For the text-containing cell, return its midpoint in (X, Y) coordinate format. 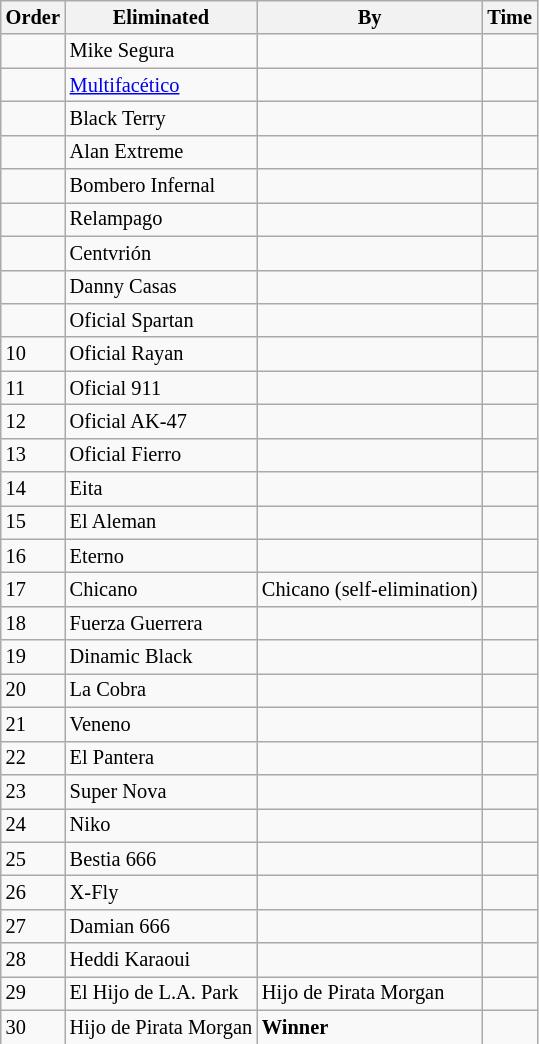
El Hijo de L.A. Park (161, 993)
18 (33, 623)
Damian 666 (161, 926)
Alan Extreme (161, 152)
Time (510, 17)
Heddi Karaoui (161, 960)
X-Fly (161, 892)
Multifacético (161, 85)
Oficial Fierro (161, 455)
Oficial Rayan (161, 354)
22 (33, 758)
Centvrión (161, 253)
11 (33, 388)
Black Terry (161, 118)
17 (33, 589)
El Pantera (161, 758)
Relampago (161, 219)
13 (33, 455)
By (370, 17)
Bestia 666 (161, 859)
Mike Segura (161, 51)
21 (33, 724)
Veneno (161, 724)
Oficial AK-47 (161, 421)
Oficial Spartan (161, 320)
20 (33, 690)
28 (33, 960)
Eliminated (161, 17)
23 (33, 791)
10 (33, 354)
19 (33, 657)
Dinamic Black (161, 657)
14 (33, 489)
Eita (161, 489)
El Aleman (161, 522)
15 (33, 522)
Chicano (self-elimination) (370, 589)
26 (33, 892)
Eterno (161, 556)
25 (33, 859)
Danny Casas (161, 287)
Super Nova (161, 791)
Winner (370, 1027)
Bombero Infernal (161, 186)
16 (33, 556)
Oficial 911 (161, 388)
12 (33, 421)
Order (33, 17)
29 (33, 993)
27 (33, 926)
Fuerza Guerrera (161, 623)
24 (33, 825)
Niko (161, 825)
Chicano (161, 589)
La Cobra (161, 690)
30 (33, 1027)
